Extract the [x, y] coordinate from the center of the cell holding the provided text.  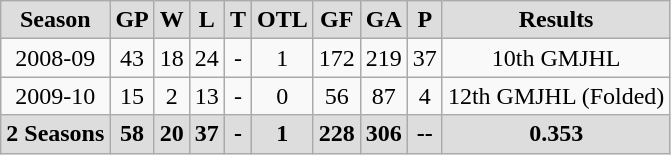
GA [384, 20]
15 [132, 96]
0.353 [556, 134]
87 [384, 96]
219 [384, 58]
2 [172, 96]
0 [282, 96]
2009-10 [56, 96]
13 [206, 96]
172 [336, 58]
56 [336, 96]
58 [132, 134]
T [238, 20]
4 [424, 96]
24 [206, 58]
GF [336, 20]
OTL [282, 20]
Results [556, 20]
-- [424, 134]
12th GMJHL (Folded) [556, 96]
306 [384, 134]
2 Seasons [56, 134]
18 [172, 58]
43 [132, 58]
228 [336, 134]
2008-09 [56, 58]
Season [56, 20]
20 [172, 134]
P [424, 20]
GP [132, 20]
W [172, 20]
10th GMJHL [556, 58]
L [206, 20]
